Locate the cell with the specified text and output its (x, y) center coordinate. 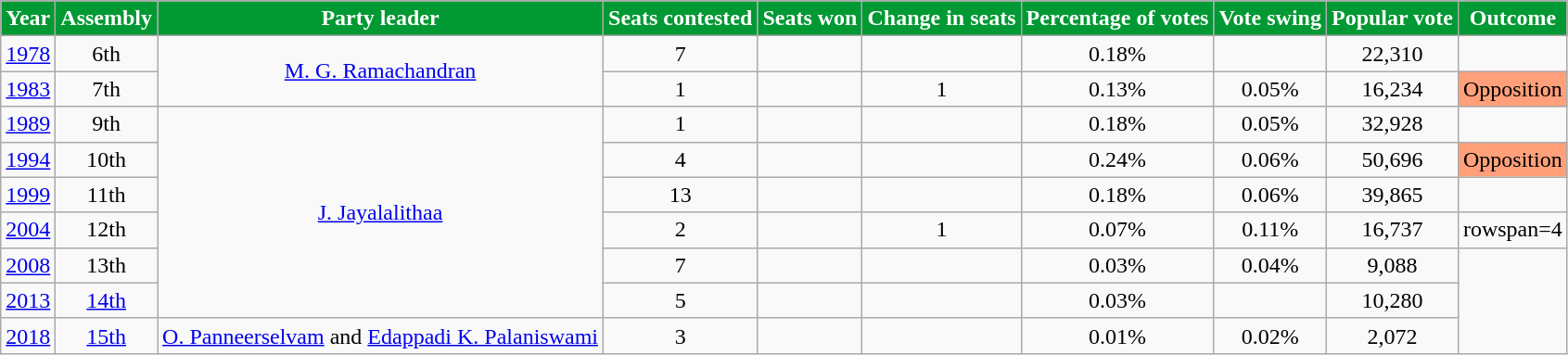
Popular vote (1392, 19)
2008 (28, 265)
0.13% (1117, 89)
Year (28, 19)
6th (107, 54)
15th (107, 336)
Assembly (107, 19)
39,865 (1392, 195)
rowspan=4 (1512, 230)
1983 (28, 89)
9th (107, 124)
10,280 (1392, 300)
M. G. Ramachandran (380, 71)
0.04% (1270, 265)
Seats won (810, 19)
2018 (28, 336)
Outcome (1512, 19)
Change in seats (942, 19)
4 (681, 159)
2,072 (1392, 336)
0.24% (1117, 159)
1999 (28, 195)
J. Jayalalithaa (380, 212)
9,088 (1392, 265)
10th (107, 159)
11th (107, 195)
50,696 (1392, 159)
0.02% (1270, 336)
0.01% (1117, 336)
Percentage of votes (1117, 19)
1989 (28, 124)
22,310 (1392, 54)
13th (107, 265)
2 (681, 230)
32,928 (1392, 124)
13 (681, 195)
0.11% (1270, 230)
3 (681, 336)
1978 (28, 54)
Vote swing (1270, 19)
16,737 (1392, 230)
2013 (28, 300)
16,234 (1392, 89)
2004 (28, 230)
Party leader (380, 19)
5 (681, 300)
O. Panneerselvam and Edappadi K. Palaniswami (380, 336)
12th (107, 230)
1994 (28, 159)
Seats contested (681, 19)
0.07% (1117, 230)
7th (107, 89)
14th (107, 300)
